Search for the cell housing the specified text and yield its (X, Y) center coordinate. 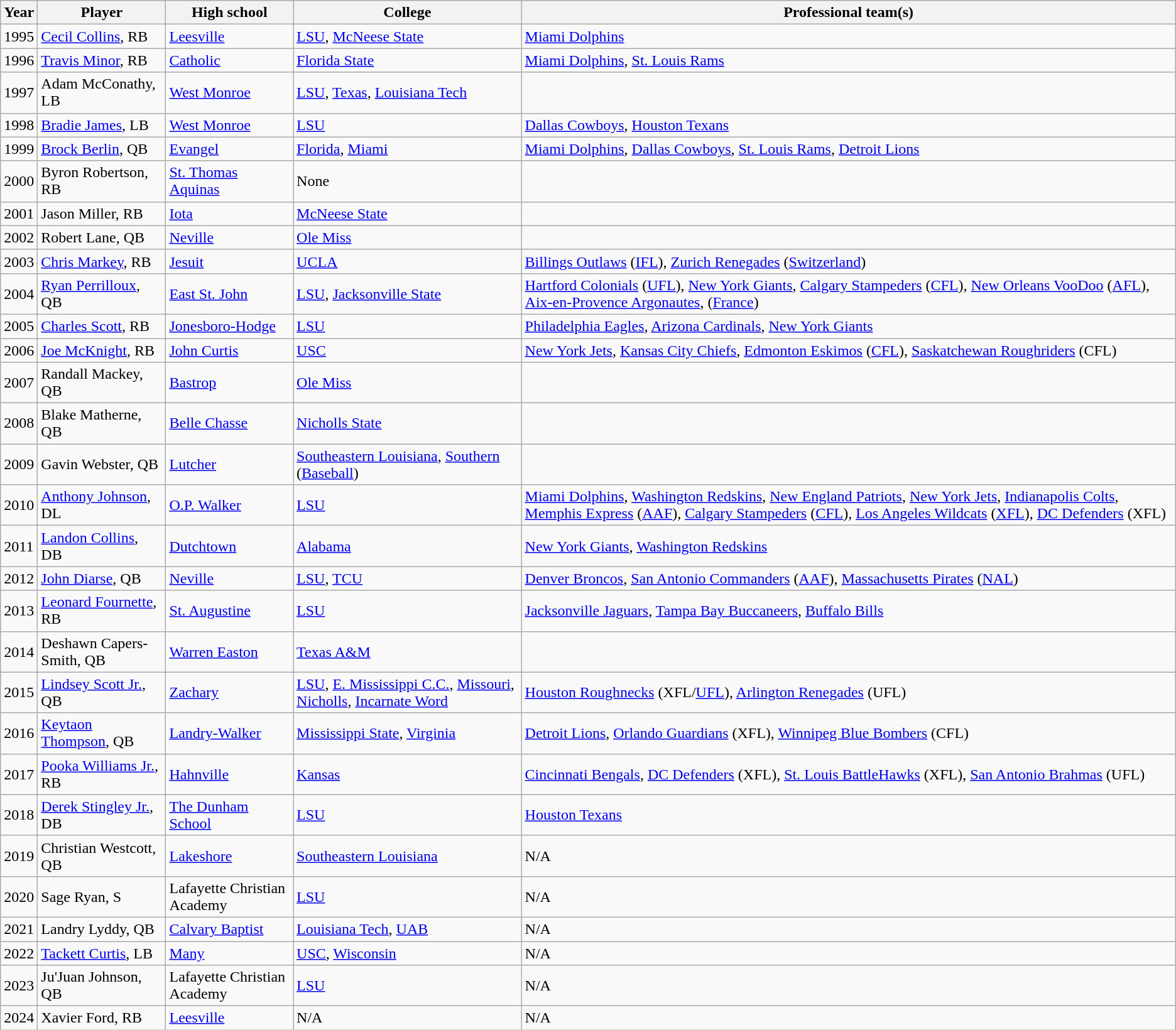
Lindsey Scott Jr., QB (102, 692)
Landry Lyddy, QB (102, 929)
Catholic (230, 60)
Keytaon Thompson, QB (102, 734)
McNeese State (407, 214)
Dutchtown (230, 546)
Byron Robertson, RB (102, 181)
Philadelphia Eagles, Arizona Cardinals, New York Giants (848, 326)
None (407, 181)
1996 (19, 60)
2000 (19, 181)
College (407, 13)
2024 (19, 1018)
2011 (19, 546)
St. Thomas Aquinas (230, 181)
1997 (19, 93)
2006 (19, 350)
2016 (19, 734)
Jacksonville Jaguars, Tampa Bay Buccaneers, Buffalo Bills (848, 610)
2023 (19, 986)
Year (19, 13)
Hahnville (230, 774)
Florida, Miami (407, 149)
Many (230, 953)
O.P. Walker (230, 505)
2012 (19, 578)
Joe McKnight, RB (102, 350)
Travis Minor, RB (102, 60)
LSU, Texas, Louisiana Tech (407, 93)
Texas A&M (407, 652)
Mississippi State, Virginia (407, 734)
LSU, McNeese State (407, 36)
2007 (19, 383)
2008 (19, 423)
2018 (19, 815)
2013 (19, 610)
Zachary (230, 692)
1999 (19, 149)
Kansas (407, 774)
Miami Dolphins (848, 36)
2003 (19, 261)
Billings Outlaws (IFL), Zurich Renegades (Switzerland) (848, 261)
Sage Ryan, S (102, 897)
Blake Matherne, QB (102, 423)
Jonesboro-Hodge (230, 326)
Player (102, 13)
Randall Mackey, QB (102, 383)
Cecil Collins, RB (102, 36)
Xavier Ford, RB (102, 1018)
Houston Texans (848, 815)
Miami Dolphins, Dallas Cowboys, St. Louis Rams, Detroit Lions (848, 149)
Louisiana Tech, UAB (407, 929)
Anthony Johnson, DL (102, 505)
Southeastern Louisiana (407, 855)
LSU, Jacksonville State (407, 294)
Evangel (230, 149)
Nicholls State (407, 423)
The Dunham School (230, 815)
Hartford Colonials (UFL), New York Giants, Calgary Stampeders (CFL), New Orleans VooDoo (AFL), Aix-en-Provence Argonautes, (France) (848, 294)
Lakeshore (230, 855)
2004 (19, 294)
2017 (19, 774)
Calvary Baptist (230, 929)
Florida State (407, 60)
Denver Broncos, San Antonio Commanders (AAF), Massachusetts Pirates (NAL) (848, 578)
Dallas Cowboys, Houston Texans (848, 125)
Ryan Perrilloux, QB (102, 294)
1998 (19, 125)
Bradie James, LB (102, 125)
2020 (19, 897)
Christian Westcott, QB (102, 855)
USC (407, 350)
LSU, E. Mississippi C.C., Missouri, Nicholls, Incarnate Word (407, 692)
Jason Miller, RB (102, 214)
Leonard Fournette, RB (102, 610)
Ju'Juan Johnson, QB (102, 986)
Professional team(s) (848, 13)
Tackett Curtis, LB (102, 953)
UCLA (407, 261)
Alabama (407, 546)
Belle Chasse (230, 423)
2001 (19, 214)
LSU, TCU (407, 578)
USC, Wisconsin (407, 953)
2005 (19, 326)
Houston Roughnecks (XFL/UFL), Arlington Renegades (UFL) (848, 692)
New York Giants, Washington Redskins (848, 546)
Bastrop (230, 383)
Derek Stingley Jr., DB (102, 815)
Robert Lane, QB (102, 237)
2009 (19, 465)
John Diarse, QB (102, 578)
Deshawn Capers-Smith, QB (102, 652)
New York Jets, Kansas City Chiefs, Edmonton Eskimos (CFL), Saskatchewan Roughriders (CFL) (848, 350)
Gavin Webster, QB (102, 465)
Southeastern Louisiana, Southern (Baseball) (407, 465)
2021 (19, 929)
Jesuit (230, 261)
Lutcher (230, 465)
Brock Berlin, QB (102, 149)
Pooka Williams Jr., RB (102, 774)
1995 (19, 36)
Landry-Walker (230, 734)
2015 (19, 692)
2019 (19, 855)
High school (230, 13)
2010 (19, 505)
2014 (19, 652)
East St. John (230, 294)
Landon Collins, DB (102, 546)
2002 (19, 237)
Charles Scott, RB (102, 326)
St. Augustine (230, 610)
Miami Dolphins, St. Louis Rams (848, 60)
Adam McConathy, LB (102, 93)
Cincinnati Bengals, DC Defenders (XFL), St. Louis BattleHawks (XFL), San Antonio Brahmas (UFL) (848, 774)
2022 (19, 953)
Iota (230, 214)
Warren Easton (230, 652)
Chris Markey, RB (102, 261)
Detroit Lions, Orlando Guardians (XFL), Winnipeg Blue Bombers (CFL) (848, 734)
John Curtis (230, 350)
